Extract the (X, Y) coordinate from the center of the cell holding the provided text.  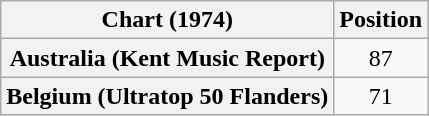
Australia (Kent Music Report) (168, 58)
Belgium (Ultratop 50 Flanders) (168, 96)
Chart (1974) (168, 20)
71 (381, 96)
87 (381, 58)
Position (381, 20)
